Return the (x, y) coordinate for the center point of the cell that contains the specified text.  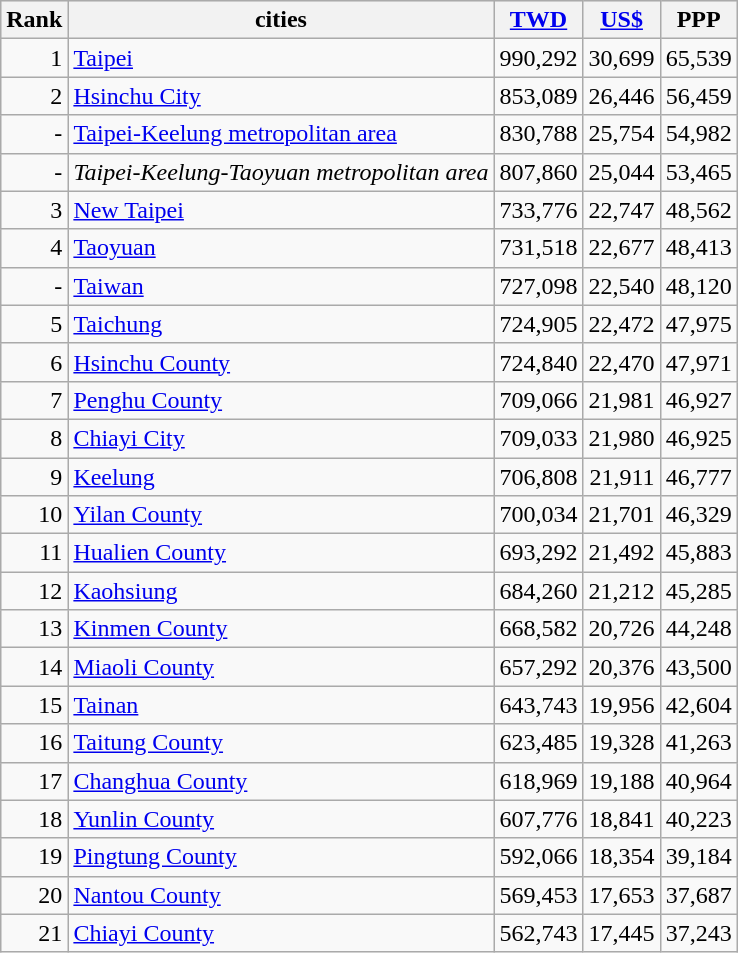
TWD (538, 20)
16 (34, 743)
12 (34, 591)
706,808 (538, 477)
22,470 (622, 362)
21 (34, 933)
727,098 (538, 286)
Taichung (281, 324)
Kaohsiung (281, 591)
53,465 (698, 172)
20,376 (622, 667)
PPP (698, 20)
22,540 (622, 286)
New Taipei (281, 210)
6 (34, 362)
41,263 (698, 743)
19 (34, 857)
733,776 (538, 210)
709,066 (538, 400)
39,184 (698, 857)
20,726 (622, 629)
Taitung County (281, 743)
Kinmen County (281, 629)
2 (34, 96)
1 (34, 58)
3 (34, 210)
43,500 (698, 667)
15 (34, 705)
709,033 (538, 438)
Taipei-Keelung metropolitan area (281, 134)
592,066 (538, 857)
Hsinchu County (281, 362)
cities (281, 20)
668,582 (538, 629)
Miaoli County (281, 667)
19,956 (622, 705)
47,975 (698, 324)
7 (34, 400)
5 (34, 324)
46,925 (698, 438)
Keelung (281, 477)
Taiwan (281, 286)
830,788 (538, 134)
990,292 (538, 58)
65,539 (698, 58)
Nantou County (281, 895)
657,292 (538, 667)
684,260 (538, 591)
724,905 (538, 324)
21,492 (622, 553)
25,754 (622, 134)
17 (34, 781)
4 (34, 248)
569,453 (538, 895)
807,860 (538, 172)
693,292 (538, 553)
Tainan (281, 705)
48,562 (698, 210)
56,459 (698, 96)
54,982 (698, 134)
47,971 (698, 362)
48,120 (698, 286)
18,354 (622, 857)
37,243 (698, 933)
853,089 (538, 96)
45,285 (698, 591)
618,969 (538, 781)
700,034 (538, 515)
40,223 (698, 819)
643,743 (538, 705)
22,747 (622, 210)
19,188 (622, 781)
19,328 (622, 743)
731,518 (538, 248)
11 (34, 553)
46,329 (698, 515)
Taoyuan (281, 248)
21,981 (622, 400)
US$ (622, 20)
Taipei-Keelung-Taoyuan metropolitan area (281, 172)
Chiayi City (281, 438)
20 (34, 895)
562,743 (538, 933)
14 (34, 667)
8 (34, 438)
Hualien County (281, 553)
Pingtung County (281, 857)
48,413 (698, 248)
9 (34, 477)
17,653 (622, 895)
18,841 (622, 819)
22,677 (622, 248)
30,699 (622, 58)
Hsinchu City (281, 96)
Yunlin County (281, 819)
607,776 (538, 819)
45,883 (698, 553)
26,446 (622, 96)
46,777 (698, 477)
21,911 (622, 477)
Rank (34, 20)
25,044 (622, 172)
Penghu County (281, 400)
10 (34, 515)
17,445 (622, 933)
42,604 (698, 705)
13 (34, 629)
44,248 (698, 629)
22,472 (622, 324)
Yilan County (281, 515)
724,840 (538, 362)
37,687 (698, 895)
21,701 (622, 515)
Changhua County (281, 781)
Chiayi County (281, 933)
46,927 (698, 400)
Taipei (281, 58)
40,964 (698, 781)
623,485 (538, 743)
18 (34, 819)
21,212 (622, 591)
21,980 (622, 438)
